Provide the (x, y) coordinate of the cell's center where the given text is located.  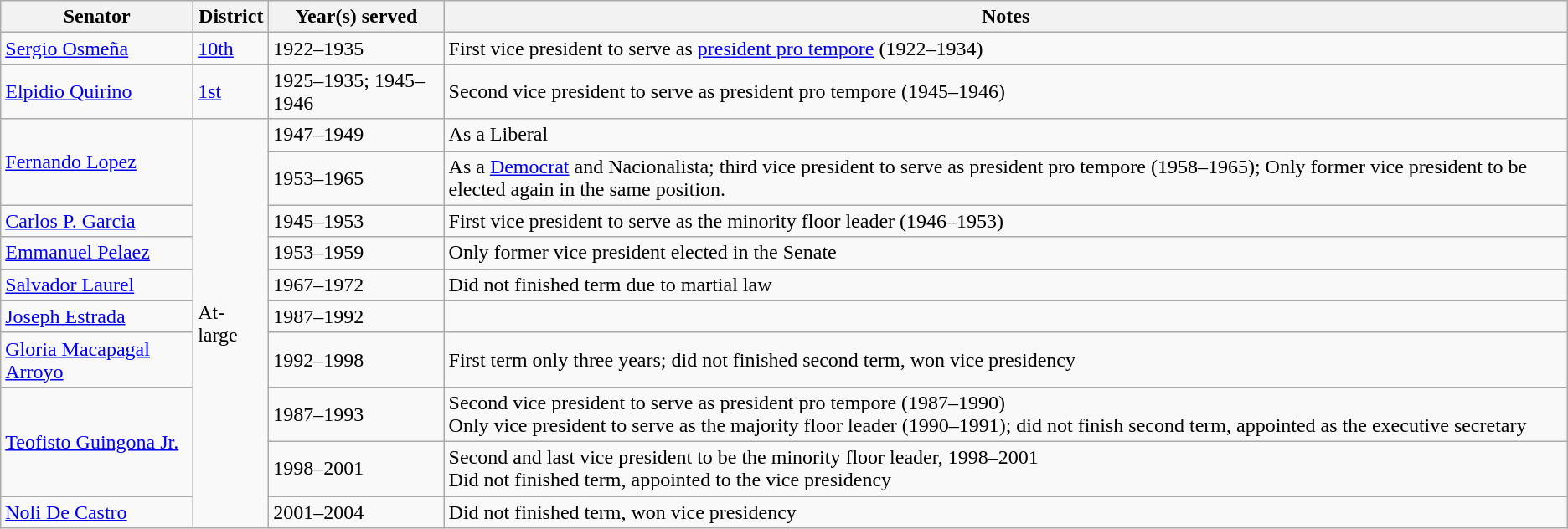
2001–2004 (357, 511)
Second and last vice president to be the minority floor leader, 1998–2001Did not finished term, appointed to the vice presidency (1005, 469)
Sergio Osmeña (97, 49)
Elpidio Quirino (97, 92)
First vice president to serve as president pro tempore (1922–1934) (1005, 49)
Emmanuel Pelaez (97, 253)
Second vice president to serve as president pro tempore (1945–1946) (1005, 92)
Joseph Estrada (97, 316)
1987–1992 (357, 316)
1953–1959 (357, 253)
Noli De Castro (97, 511)
1987–1993 (357, 413)
Gloria Macapagal Arroyo (97, 360)
Fernando Lopez (97, 162)
As a Liberal (1005, 135)
First vice president to serve as the minority floor leader (1946–1953) (1005, 221)
1st (231, 92)
Only former vice president elected in the Senate (1005, 253)
1945–1953 (357, 221)
1953–1965 (357, 177)
Did not finished term due to martial law (1005, 285)
First term only three years; did not finished second term, won vice presidency (1005, 360)
Carlos P. Garcia (97, 221)
Year(s) served (357, 17)
Notes (1005, 17)
Senator (97, 17)
District (231, 17)
Salvador Laurel (97, 285)
Did not finished term, won vice presidency (1005, 511)
Teofisto Guingona Jr. (97, 441)
1925–1935; 1945–1946 (357, 92)
1992–1998 (357, 360)
1947–1949 (357, 135)
1998–2001 (357, 469)
1922–1935 (357, 49)
At-large (231, 323)
1967–1972 (357, 285)
10th (231, 49)
